Scan for the cell matching the given text and deliver its [x, y] coordinate at center. 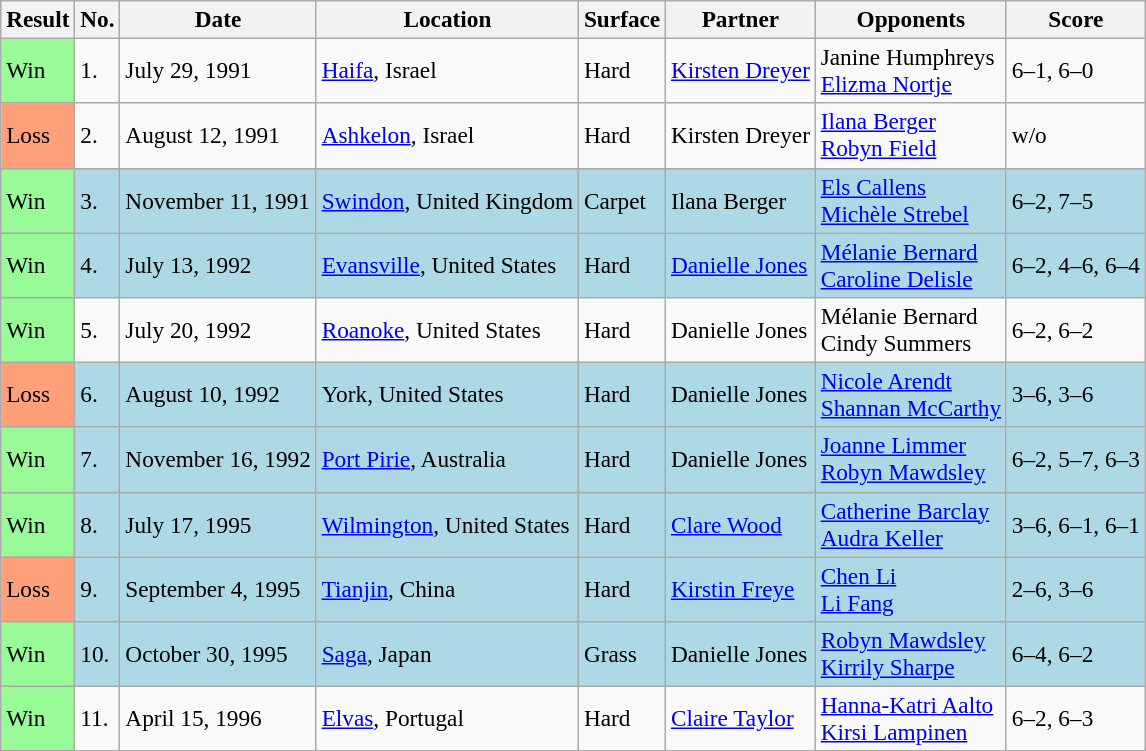
York, United States [447, 394]
Tianjin, China [447, 588]
April 15, 1996 [218, 718]
Ilana Berger [741, 200]
6–2, 6–2 [1076, 330]
Nicole Arendt Shannan McCarthy [910, 394]
November 11, 1991 [218, 200]
Claire Taylor [741, 718]
w/o [1076, 136]
No. [98, 19]
Elvas, Portugal [447, 718]
Saga, Japan [447, 654]
2–6, 3–6 [1076, 588]
Opponents [910, 19]
6–4, 6–2 [1076, 654]
Catherine Barclay Audra Keller [910, 524]
Score [1076, 19]
Kirstin Freye [741, 588]
Evansville, United States [447, 264]
Mélanie Bernard Cindy Summers [910, 330]
11. [98, 718]
Result [38, 19]
July 20, 1992 [218, 330]
August 12, 1991 [218, 136]
8. [98, 524]
Ilana Berger Robyn Field [910, 136]
Hanna-Katri Aalto Kirsi Lampinen [910, 718]
Haifa, Israel [447, 70]
September 4, 1995 [218, 588]
Location [447, 19]
Chen Li Li Fang [910, 588]
1. [98, 70]
Roanoke, United States [447, 330]
6–2, 7–5 [1076, 200]
5. [98, 330]
Port Pirie, Australia [447, 460]
Swindon, United Kingdom [447, 200]
6–2, 4–6, 6–4 [1076, 264]
6–2, 6–3 [1076, 718]
Clare Wood [741, 524]
November 16, 1992 [218, 460]
Joanne Limmer Robyn Mawdsley [910, 460]
6. [98, 394]
3–6, 6–1, 6–1 [1076, 524]
Ashkelon, Israel [447, 136]
October 30, 1995 [218, 654]
July 29, 1991 [218, 70]
4. [98, 264]
3. [98, 200]
Robyn Mawdsley Kirrily Sharpe [910, 654]
July 17, 1995 [218, 524]
7. [98, 460]
Wilmington, United States [447, 524]
9. [98, 588]
Carpet [622, 200]
July 13, 1992 [218, 264]
Grass [622, 654]
August 10, 1992 [218, 394]
Janine Humphreys Elizma Nortje [910, 70]
6–2, 5–7, 6–3 [1076, 460]
Mélanie Bernard Caroline Delisle [910, 264]
3–6, 3–6 [1076, 394]
Els Callens Michèle Strebel [910, 200]
Surface [622, 19]
Date [218, 19]
10. [98, 654]
2. [98, 136]
6–1, 6–0 [1076, 70]
Partner [741, 19]
